Extract the (x, y) coordinate from the center of the cell holding the provided text.  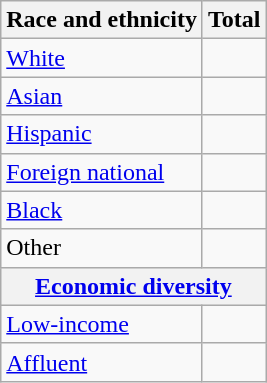
Asian (102, 96)
Race and ethnicity (102, 20)
White (102, 58)
Other (102, 248)
Black (102, 210)
Total (234, 20)
Economic diversity (134, 286)
Affluent (102, 362)
Foreign national (102, 172)
Low-income (102, 324)
Hispanic (102, 134)
